Identify which cell holds the provided text, then report its (x, y) central coordinate. 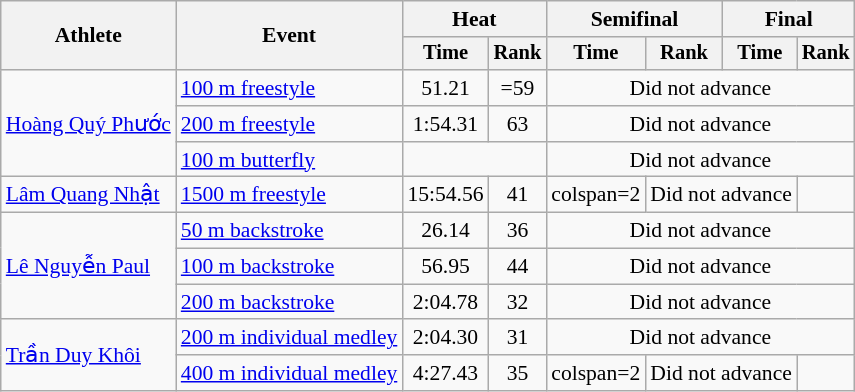
4:27.43 (445, 373)
50 m backstroke (290, 231)
36 (518, 231)
200 m freestyle (290, 124)
200 m backstroke (290, 302)
56.95 (445, 267)
100 m butterfly (290, 160)
51.21 (445, 88)
2:04.78 (445, 302)
31 (518, 338)
Lâm Quang Nhật (88, 195)
1:54.31 (445, 124)
Heat (474, 19)
Hoàng Quý Phước (88, 124)
=59 (518, 88)
32 (518, 302)
2:04.30 (445, 338)
400 m individual medley (290, 373)
Final (789, 19)
Lê Nguyễn Paul (88, 266)
35 (518, 373)
100 m backstroke (290, 267)
Semifinal (634, 19)
15:54.56 (445, 195)
Trần Duy Khôi (88, 356)
100 m freestyle (290, 88)
63 (518, 124)
200 m individual medley (290, 338)
26.14 (445, 231)
44 (518, 267)
Athlete (88, 36)
1500 m freestyle (290, 195)
41 (518, 195)
Event (290, 36)
